Find where the given text appears and provide that cell's center as (X, Y) coordinate. 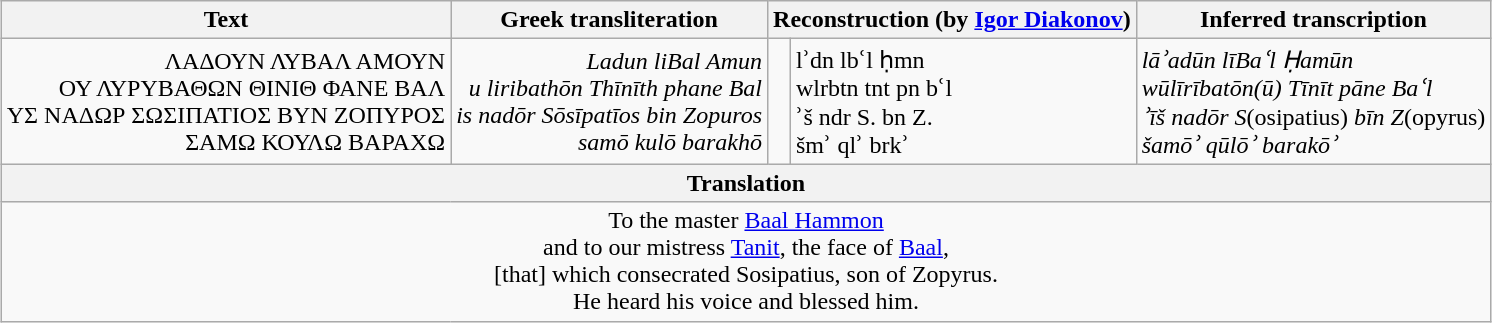
lʾdn lbʿl ḥmn wlrbtn tnt pn bʿl ʾš ndr S. bn Z. šmʾ qlʾ brkʾ (963, 102)
lāʾadūn līBaʿl Ḥamūnwūlīrībatōn(ū) Tīnīt pāne Baʿlʾīš nadōr S(osipatius) bīn Z(opyrus)šamōʾ qūlōʾ barakōʾ (1314, 102)
Inferred transcription (1314, 20)
Text (226, 20)
Ladun liBal Amunu liribathōn Thīnīth phane Balis nadōr Sōsīpatīos bin Zopurossamō kulō barakhō (610, 102)
ΛΑΔΟΥΝ ΛΥΒΑΛ ΑΜΟΥΝ ΟΥ ΛΥΡΥΒΑΘΩΝ ΘΙΝΙΘ ΦΑΝΕ ΒΑΛ ΥΣ ΝΑΔΩΡ ΣΩΣΙΠΑΤΙΟΣ ΒΥΝ ΖΟΠΥΡΟΣ ΣΑΜΩ ΚΟΥΛΩ ΒΑΡΑΧΩ (226, 102)
Translation (746, 183)
Reconstruction (by Igor Diakonov) (952, 20)
Greek transliteration (610, 20)
